For the text-containing cell, return its midpoint in (X, Y) coordinate format. 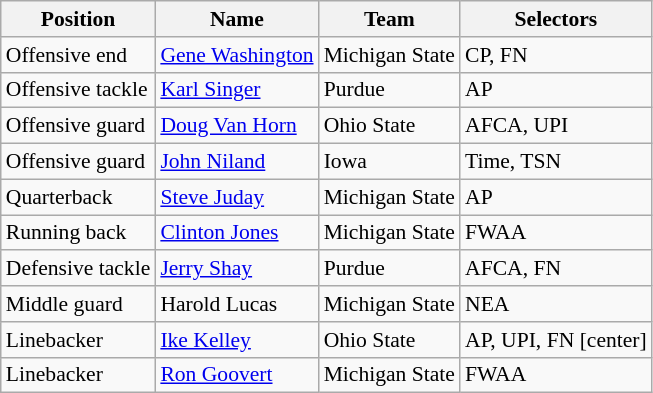
Gene Washington (236, 55)
Karl Singer (236, 90)
NEA (556, 304)
Harold Lucas (236, 304)
Doug Van Horn (236, 126)
AFCA, FN (556, 269)
John Niland (236, 162)
CP, FN (556, 55)
Position (78, 19)
Team (390, 19)
Jerry Shay (236, 269)
Running back (78, 233)
Name (236, 19)
Steve Juday (236, 197)
Offensive tackle (78, 90)
AP, UPI, FN [center] (556, 340)
Ron Goovert (236, 375)
Time, TSN (556, 162)
Ike Kelley (236, 340)
AFCA, UPI (556, 126)
Middle guard (78, 304)
Offensive end (78, 55)
Selectors (556, 19)
Defensive tackle (78, 269)
Clinton Jones (236, 233)
Iowa (390, 162)
Quarterback (78, 197)
